Scan for the cell matching the given text and deliver its (X, Y) coordinate at center. 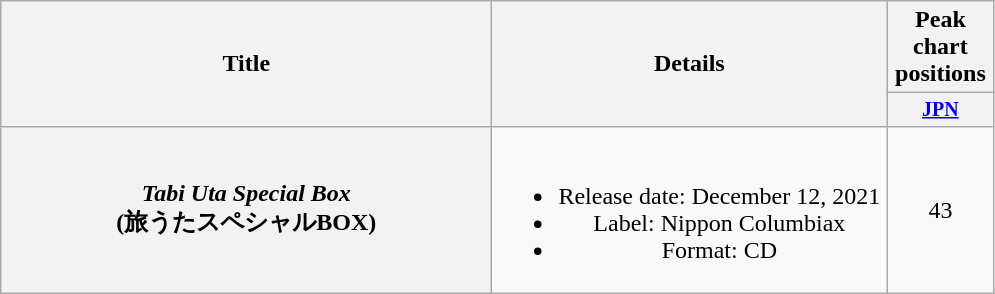
Peak chart positions (940, 47)
Release date: December 12, 2021Label: Nippon ColumbiaxFormat: CD (690, 210)
Details (690, 64)
43 (940, 210)
Tabi Uta Special Box(旅うたスペシャルBOX) (246, 210)
Title (246, 64)
JPN (940, 110)
